Provide the [X, Y] coordinate of the cell's center where the given text is located.  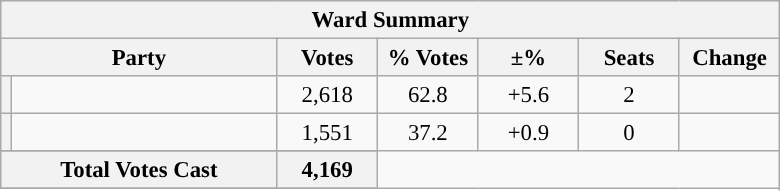
62.8 [428, 95]
Change [730, 58]
4,169 [328, 170]
Ward Summary [390, 20]
+0.9 [528, 133]
2,618 [328, 95]
2 [630, 95]
1,551 [328, 133]
Votes [328, 58]
±% [528, 58]
Total Votes Cast [139, 170]
Seats [630, 58]
37.2 [428, 133]
% Votes [428, 58]
Party [139, 58]
+5.6 [528, 95]
0 [630, 133]
